Capture the cell that displays the provided text and extract its (X, Y) central coordinate. 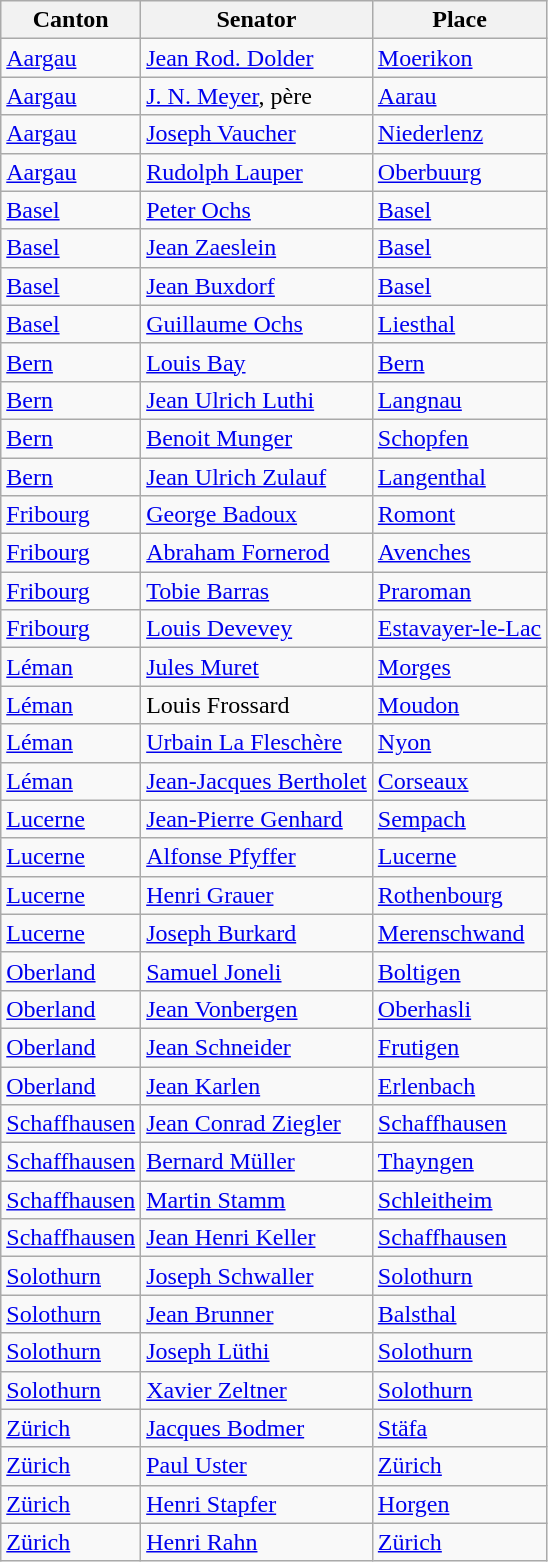
Jean Zaeslein (257, 248)
Jules Muret (257, 667)
Henri Grauer (257, 895)
Joseph Lüthi (257, 1352)
Morges (459, 667)
Sempach (459, 819)
Peter Ochs (257, 210)
Merenschwand (459, 933)
Oberhasli (459, 1009)
Guillaume Ochs (257, 324)
Jean Brunner (257, 1314)
Bernard Müller (257, 1162)
Avenches (459, 553)
Jacques Bodmer (257, 1428)
Rothenbourg (459, 895)
Jean Vonbergen (257, 1009)
Jean-Jacques Bertholet (257, 781)
Boltigen (459, 971)
George Badoux (257, 515)
Henri Rahn (257, 1542)
J. N. Meyer, père (257, 96)
Place (459, 20)
Frutigen (459, 1047)
Jean Buxdorf (257, 286)
Martin Stamm (257, 1200)
Canton (71, 20)
Schleitheim (459, 1200)
Paul Uster (257, 1466)
Thayngen (459, 1162)
Langnau (459, 400)
Joseph Schwaller (257, 1276)
Moerikon (459, 58)
Alfonse Pfyffer (257, 857)
Abraham Fornerod (257, 553)
Rudolph Lauper (257, 172)
Urbain La Fleschère (257, 743)
Jean Ulrich Zulauf (257, 477)
Xavier Zeltner (257, 1390)
Erlenbach (459, 1085)
Samuel Joneli (257, 971)
Niederlenz (459, 134)
Louis Frossard (257, 705)
Louis Devevey (257, 629)
Praroman (459, 591)
Horgen (459, 1504)
Stäfa (459, 1428)
Senator (257, 20)
Benoit Munger (257, 438)
Langenthal (459, 477)
Jean Henri Keller (257, 1238)
Moudon (459, 705)
Corseaux (459, 781)
Estavayer-le-Lac (459, 629)
Joseph Vaucher (257, 134)
Jean-Pierre Genhard (257, 819)
Joseph Burkard (257, 933)
Jean Rod. Dolder (257, 58)
Tobie Barras (257, 591)
Jean Karlen (257, 1085)
Romont (459, 515)
Jean Conrad Ziegler (257, 1124)
Louis Bay (257, 362)
Aarau (459, 96)
Henri Stapfer (257, 1504)
Nyon (459, 743)
Balsthal (459, 1314)
Liesthal (459, 324)
Oberbuurg (459, 172)
Schopfen (459, 438)
Jean Schneider (257, 1047)
Jean Ulrich Luthi (257, 400)
